Find where the given text appears and provide that cell's center as [x, y] coordinate. 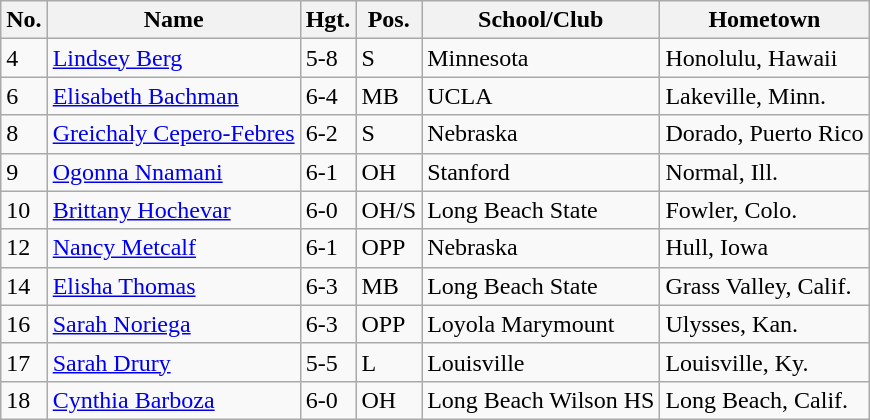
Long Beach, Calif. [764, 400]
Sarah Drury [174, 362]
Fowler, Colo. [764, 210]
6-4 [328, 96]
6 [24, 96]
Stanford [541, 172]
Elisha Thomas [174, 286]
Minnesota [541, 58]
5-5 [328, 362]
Loyola Marymount [541, 324]
Ulysses, Kan. [764, 324]
17 [24, 362]
Brittany Hochevar [174, 210]
12 [24, 248]
Nancy Metcalf [174, 248]
14 [24, 286]
Ogonna Nnamani [174, 172]
Grass Valley, Calif. [764, 286]
Dorado, Puerto Rico [764, 134]
5-8 [328, 58]
Hometown [764, 20]
Greichaly Cepero-Febres [174, 134]
Normal, Ill. [764, 172]
8 [24, 134]
School/Club [541, 20]
10 [24, 210]
Hgt. [328, 20]
UCLA [541, 96]
Name [174, 20]
Pos. [389, 20]
Louisville, Ky. [764, 362]
Hull, Iowa [764, 248]
OH/S [389, 210]
6-2 [328, 134]
Honolulu, Hawaii [764, 58]
Lindsey Berg [174, 58]
Long Beach Wilson HS [541, 400]
Elisabeth Bachman [174, 96]
4 [24, 58]
No. [24, 20]
16 [24, 324]
Louisville [541, 362]
18 [24, 400]
9 [24, 172]
Lakeville, Minn. [764, 96]
L [389, 362]
Cynthia Barboza [174, 400]
Sarah Noriega [174, 324]
